Return (x, y) of the center of cell containing provided text 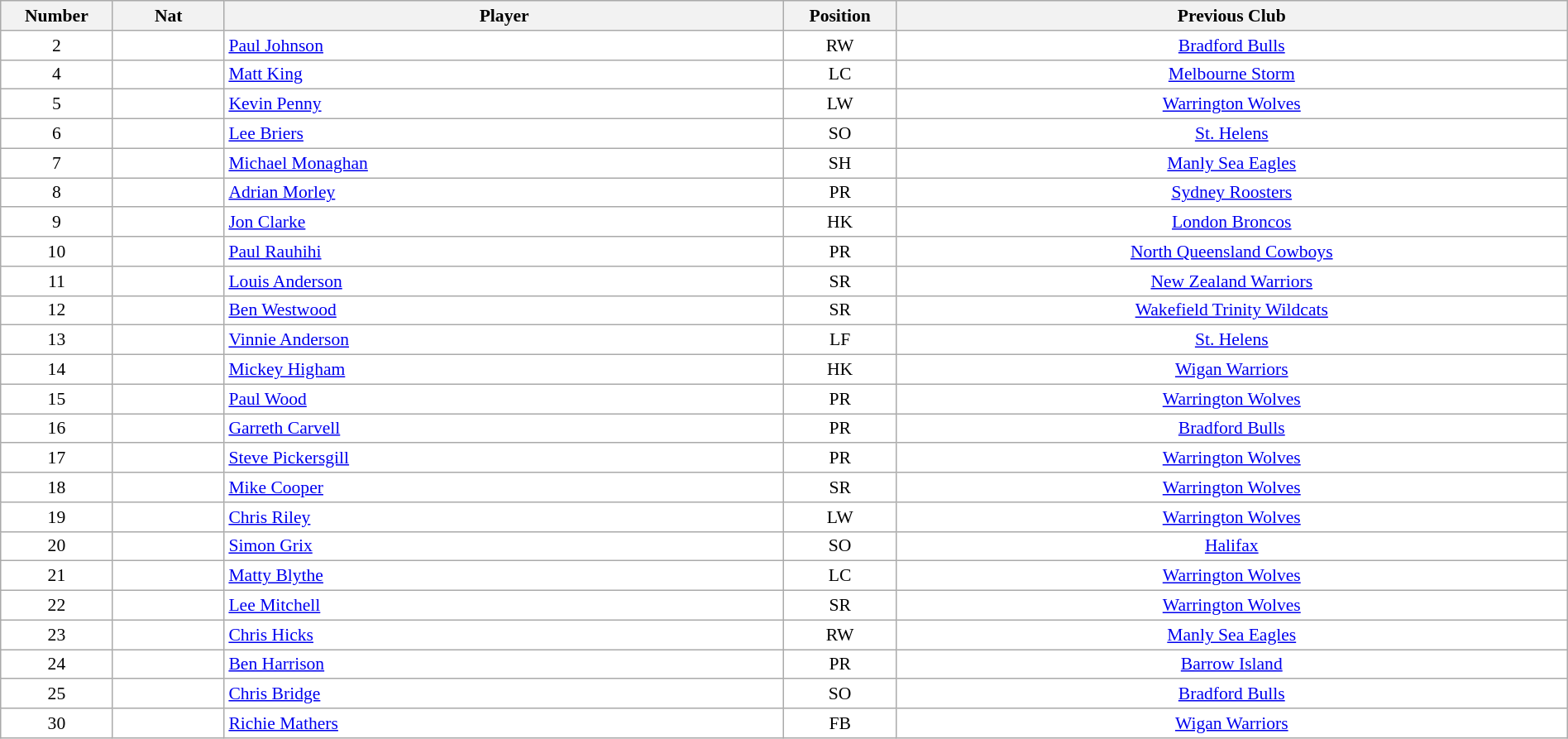
Steve Pickersgill (504, 458)
Paul Johnson (504, 46)
Barrow Island (1231, 665)
20 (56, 546)
Louis Anderson (504, 281)
Chris Hicks (504, 635)
Simon Grix (504, 546)
Adrian Morley (504, 193)
Richie Mathers (504, 723)
9 (56, 223)
Number (56, 16)
Vinnie Anderson (504, 340)
Mike Cooper (504, 487)
Jon Clarke (504, 223)
London Broncos (1231, 223)
19 (56, 517)
LF (840, 340)
5 (56, 104)
Garreth Carvell (504, 429)
Nat (169, 16)
17 (56, 458)
Michael Monaghan (504, 163)
Previous Club (1231, 16)
Ben Westwood (504, 310)
4 (56, 74)
7 (56, 163)
Ben Harrison (504, 665)
Player (504, 16)
2 (56, 46)
Position (840, 16)
21 (56, 576)
Matt King (504, 74)
13 (56, 340)
Lee Briers (504, 134)
6 (56, 134)
Wakefield Trinity Wildcats (1231, 310)
23 (56, 635)
Sydney Roosters (1231, 193)
North Queensland Cowboys (1231, 252)
8 (56, 193)
11 (56, 281)
Mickey Higham (504, 370)
Melbourne Storm (1231, 74)
Halifax (1231, 546)
Kevin Penny (504, 104)
18 (56, 487)
25 (56, 694)
10 (56, 252)
Paul Rauhihi (504, 252)
30 (56, 723)
12 (56, 310)
16 (56, 429)
22 (56, 606)
Paul Wood (504, 399)
14 (56, 370)
New Zealand Warriors (1231, 281)
Chris Riley (504, 517)
Chris Bridge (504, 694)
SH (840, 163)
24 (56, 665)
15 (56, 399)
FB (840, 723)
Matty Blythe (504, 576)
Lee Mitchell (504, 606)
